Capture the cell that displays the provided text and extract its [x, y] central coordinate. 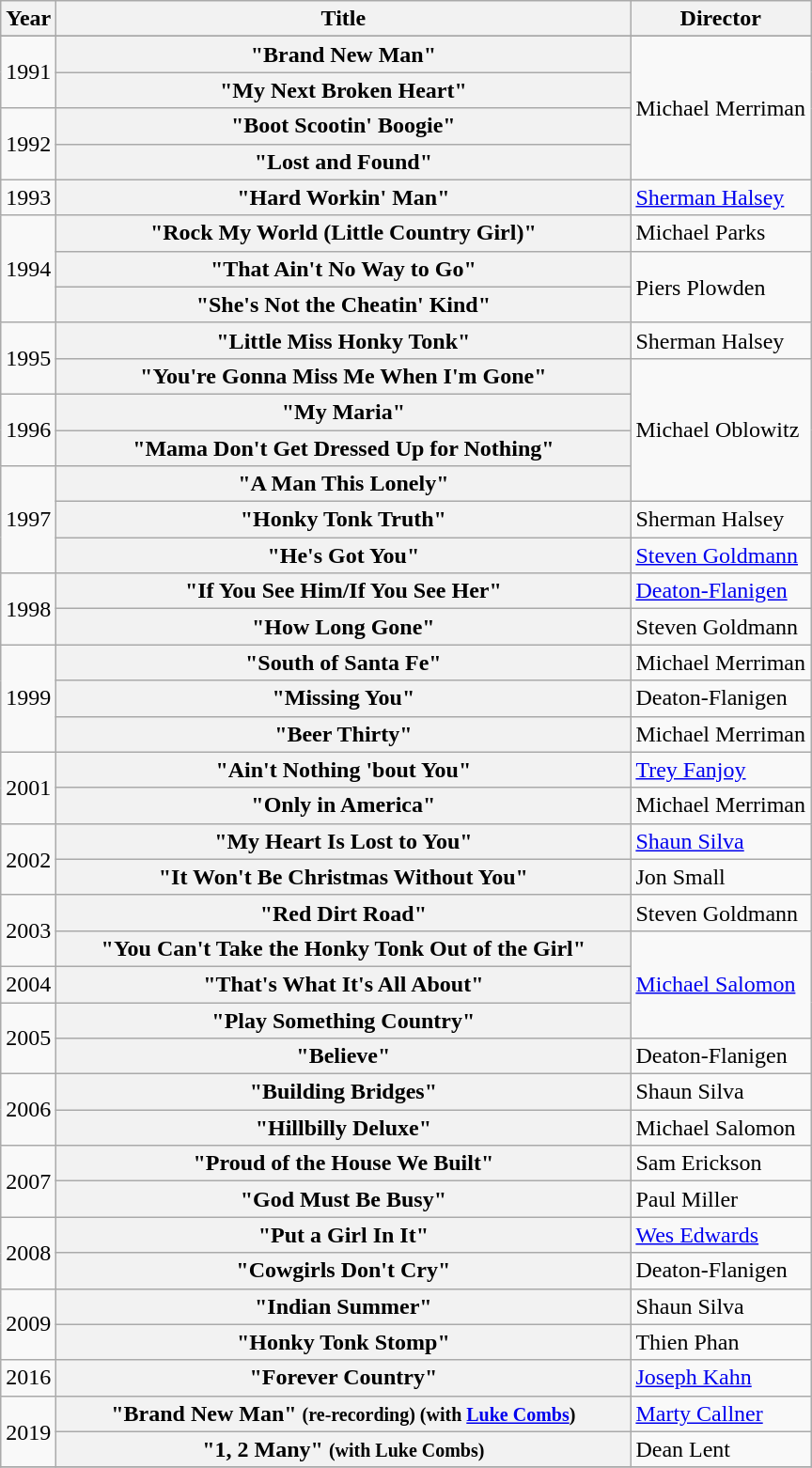
"That Ain't No Way to Go" [344, 269]
Jon Small [721, 877]
"If You See Him/If You See Her" [344, 591]
2001 [28, 788]
Director [721, 19]
2019 [28, 1431]
"Beer Thirty" [344, 734]
2009 [28, 1324]
Sam Erickson [721, 1163]
1993 [28, 197]
1996 [28, 429]
"Boot Scootin' Boogie" [344, 126]
"Put a Girl In It" [344, 1235]
"Believe" [344, 1056]
1998 [28, 609]
"Honky Tonk Truth" [344, 520]
"Indian Summer" [344, 1306]
"Red Dirt Road" [344, 913]
"Little Miss Honky Tonk" [344, 340]
"1, 2 Many" (with Luke Combs) [344, 1449]
1997 [28, 520]
"Brand New Man" (re-recording) (with Luke Combs) [344, 1413]
"That's What It's All About" [344, 984]
"God Must Be Busy" [344, 1199]
"You're Gonna Miss Me When I'm Gone" [344, 376]
2006 [28, 1110]
Wes Edwards [721, 1235]
Thien Phan [721, 1342]
"Lost and Found" [344, 162]
2002 [28, 859]
"Honky Tonk Stomp" [344, 1342]
"Ain't Nothing 'bout You" [344, 770]
"Hillbilly Deluxe" [344, 1128]
"Play Something Country" [344, 1020]
Marty Callner [721, 1413]
Title [344, 19]
"How Long Gone" [344, 627]
"You Can't Take the Honky Tonk Out of the Girl" [344, 948]
2008 [28, 1253]
"South of Santa Fe" [344, 663]
"A Man This Lonely" [344, 484]
Paul Miller [721, 1199]
1991 [28, 72]
"Cowgirls Don't Cry" [344, 1271]
"Brand New Man" [344, 55]
1994 [28, 269]
"My Maria" [344, 412]
Piers Plowden [721, 287]
Trey Fanjoy [721, 770]
1999 [28, 698]
"It Won't Be Christmas Without You" [344, 877]
"Mama Don't Get Dressed Up for Nothing" [344, 448]
"Hard Workin' Man" [344, 197]
Michael Oblowitz [721, 429]
2005 [28, 1038]
Joseph Kahn [721, 1378]
"He's Got You" [344, 555]
"My Heart Is Lost to You" [344, 841]
"Missing You" [344, 698]
"She's Not the Cheatin' Kind" [344, 305]
2004 [28, 984]
2003 [28, 930]
Year [28, 19]
1995 [28, 358]
"Proud of the House We Built" [344, 1163]
Michael Parks [721, 233]
"My Next Broken Heart" [344, 90]
"Forever Country" [344, 1378]
2016 [28, 1378]
1992 [28, 144]
"Building Bridges" [344, 1092]
2007 [28, 1181]
"Rock My World (Little Country Girl)" [344, 233]
"Only in America" [344, 805]
Dean Lent [721, 1449]
